From the cell containing the given text, extract its center point as [x, y] coordinate. 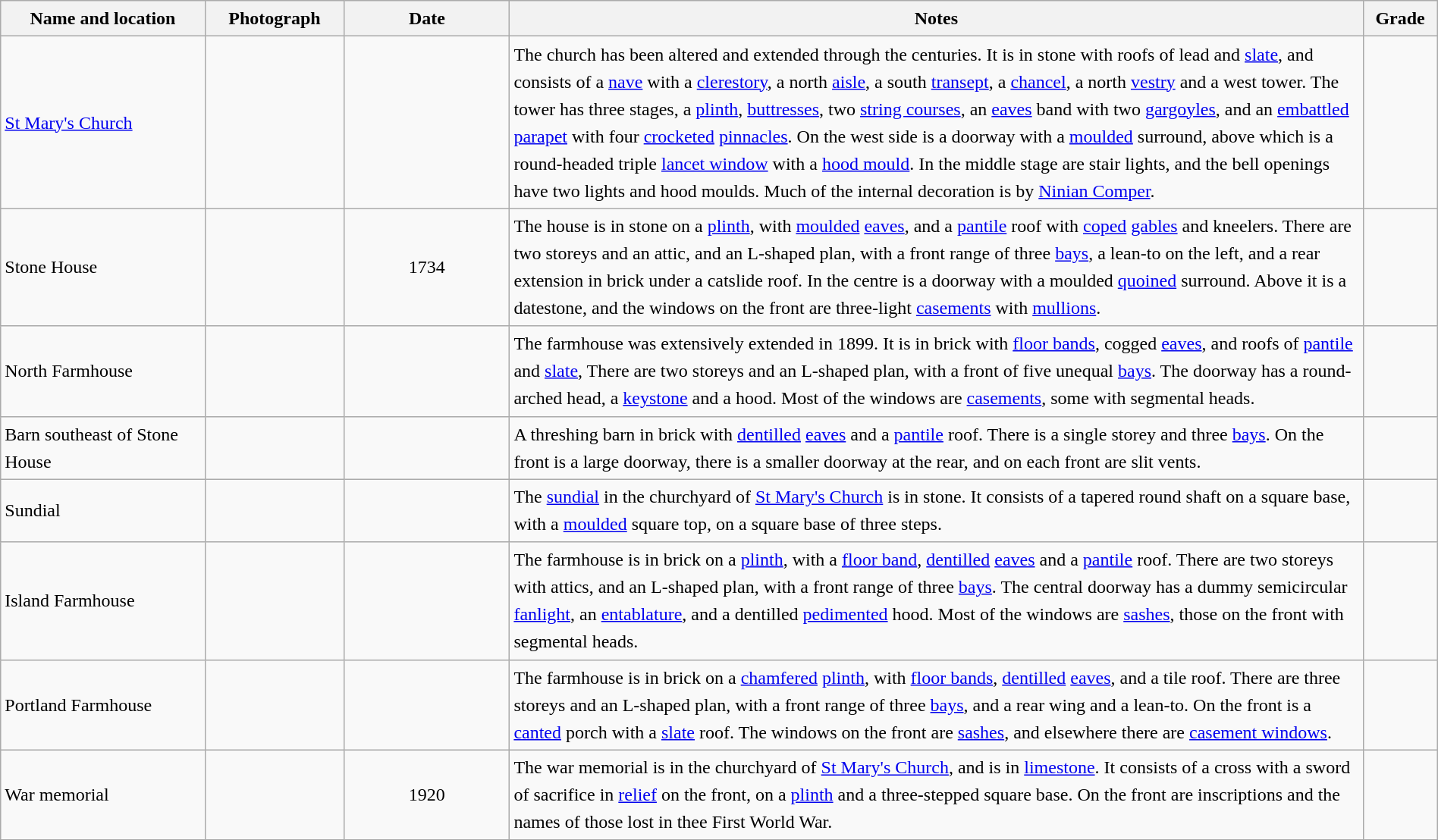
Portland Farmhouse [103, 705]
Stone House [103, 267]
Grade [1400, 18]
Photograph [275, 18]
St Mary's Church [103, 123]
1734 [427, 267]
Barn southeast of Stone House [103, 447]
North Farmhouse [103, 371]
1920 [427, 795]
Sundial [103, 511]
Notes [936, 18]
War memorial [103, 795]
Island Farmhouse [103, 600]
Name and location [103, 18]
Date [427, 18]
